Detect which cell encompasses the target text, then output its [X, Y] center coordinate. 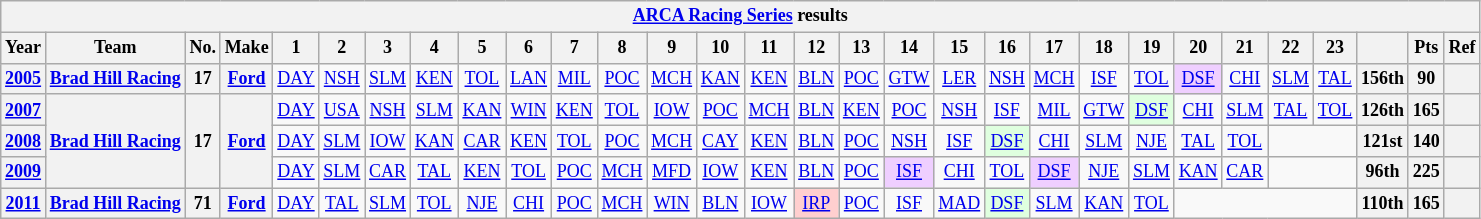
7 [574, 48]
14 [909, 48]
16 [1008, 48]
2 [342, 48]
2011 [24, 204]
90 [1426, 78]
225 [1426, 172]
110th [1383, 204]
21 [1245, 48]
CAY [720, 140]
96th [1383, 172]
6 [529, 48]
2009 [24, 172]
5 [482, 48]
20 [1198, 48]
Pts [1426, 48]
Team [115, 48]
ARCA Racing Series results [740, 16]
2008 [24, 140]
LER [960, 78]
No. [202, 48]
18 [1104, 48]
USA [342, 110]
4 [434, 48]
8 [622, 48]
Make [246, 48]
13 [861, 48]
3 [388, 48]
12 [816, 48]
121st [1383, 140]
Ref [1462, 48]
71 [202, 204]
23 [1334, 48]
1 [296, 48]
9 [672, 48]
126th [1383, 110]
22 [1291, 48]
2005 [24, 78]
LAN [529, 78]
140 [1426, 140]
10 [720, 48]
MAD [960, 204]
11 [769, 48]
15 [960, 48]
Year [24, 48]
19 [1152, 48]
MFD [672, 172]
156th [1383, 78]
2007 [24, 110]
IRP [816, 204]
